Output the (x, y) coordinate of the center of the cell containing the given text.  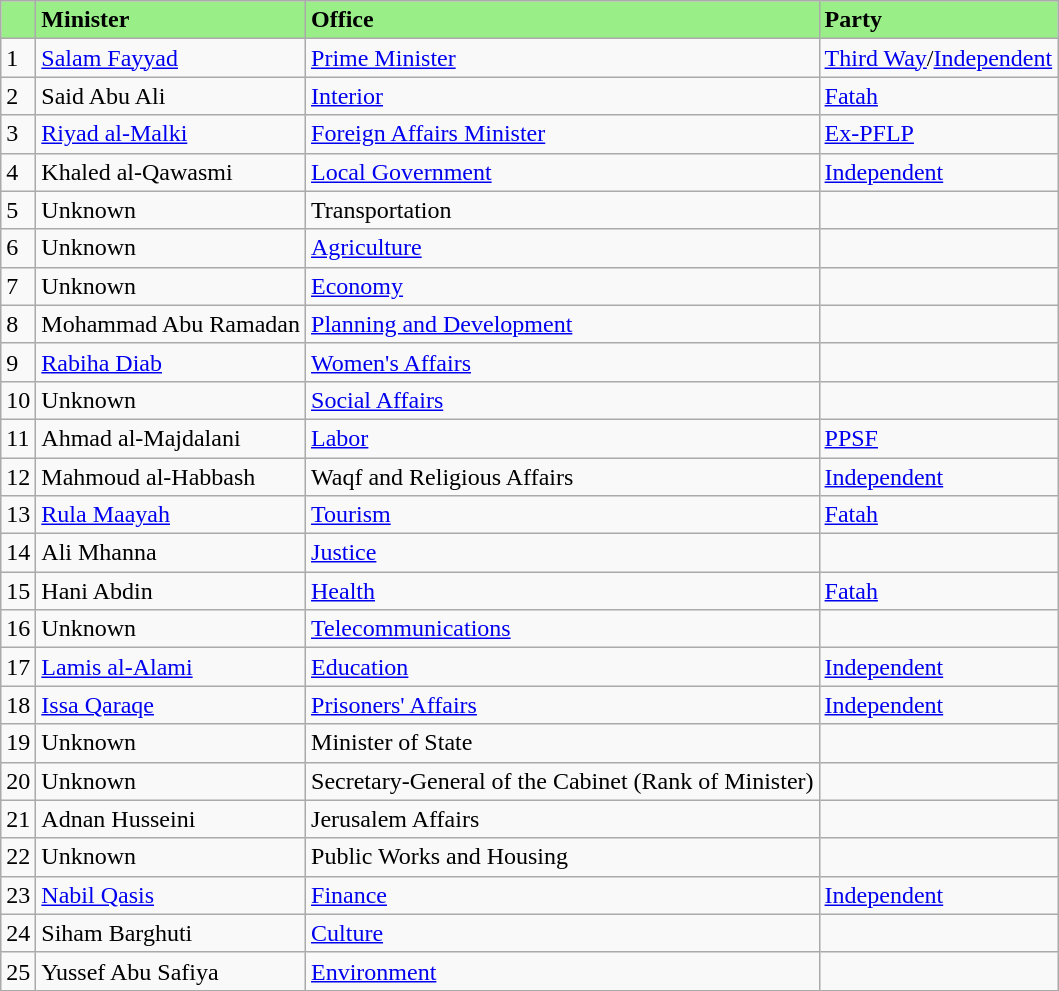
Salam Fayyad (171, 58)
16 (18, 629)
Rula Maayah (171, 515)
Minister of State (563, 743)
Party (938, 20)
21 (18, 819)
Ali Mhanna (171, 553)
Ahmad al-Majdalani (171, 438)
Mahmoud al-Habbash (171, 477)
Planning and Development (563, 324)
23 (18, 895)
18 (18, 705)
8 (18, 324)
6 (18, 248)
Women's Affairs (563, 362)
Office (563, 20)
1 (18, 58)
Labor (563, 438)
Environment (563, 971)
Mohammad Abu Ramadan (171, 324)
12 (18, 477)
Prime Minister (563, 58)
Transportation (563, 210)
Local Government (563, 172)
Prisoners' Affairs (563, 705)
Finance (563, 895)
Interior (563, 96)
Health (563, 591)
Khaled al-Qawasmi (171, 172)
Ex-PFLP (938, 134)
3 (18, 134)
Nabil Qasis (171, 895)
Rabiha Diab (171, 362)
17 (18, 667)
Social Affairs (563, 400)
Secretary-General of the Cabinet (Rank of Minister) (563, 781)
Education (563, 667)
5 (18, 210)
14 (18, 553)
2 (18, 96)
Justice (563, 553)
Jerusalem Affairs (563, 819)
PPSF (938, 438)
Tourism (563, 515)
Adnan Husseini (171, 819)
4 (18, 172)
Yussef Abu Safiya (171, 971)
Issa Qaraqe (171, 705)
11 (18, 438)
Telecommunications (563, 629)
9 (18, 362)
Lamis al-Alami (171, 667)
20 (18, 781)
Public Works and Housing (563, 857)
25 (18, 971)
Agriculture (563, 248)
Hani Abdin (171, 591)
Economy (563, 286)
19 (18, 743)
Waqf and Religious Affairs (563, 477)
Foreign Affairs Minister (563, 134)
Third Way/Independent (938, 58)
7 (18, 286)
Culture (563, 933)
22 (18, 857)
Minister (171, 20)
Siham Barghuti (171, 933)
13 (18, 515)
10 (18, 400)
15 (18, 591)
Riyad al-Malki (171, 134)
24 (18, 933)
Said Abu Ali (171, 96)
